Pinpoint the cell where the given text exists, returning its (x, y) midpoint coordinate. 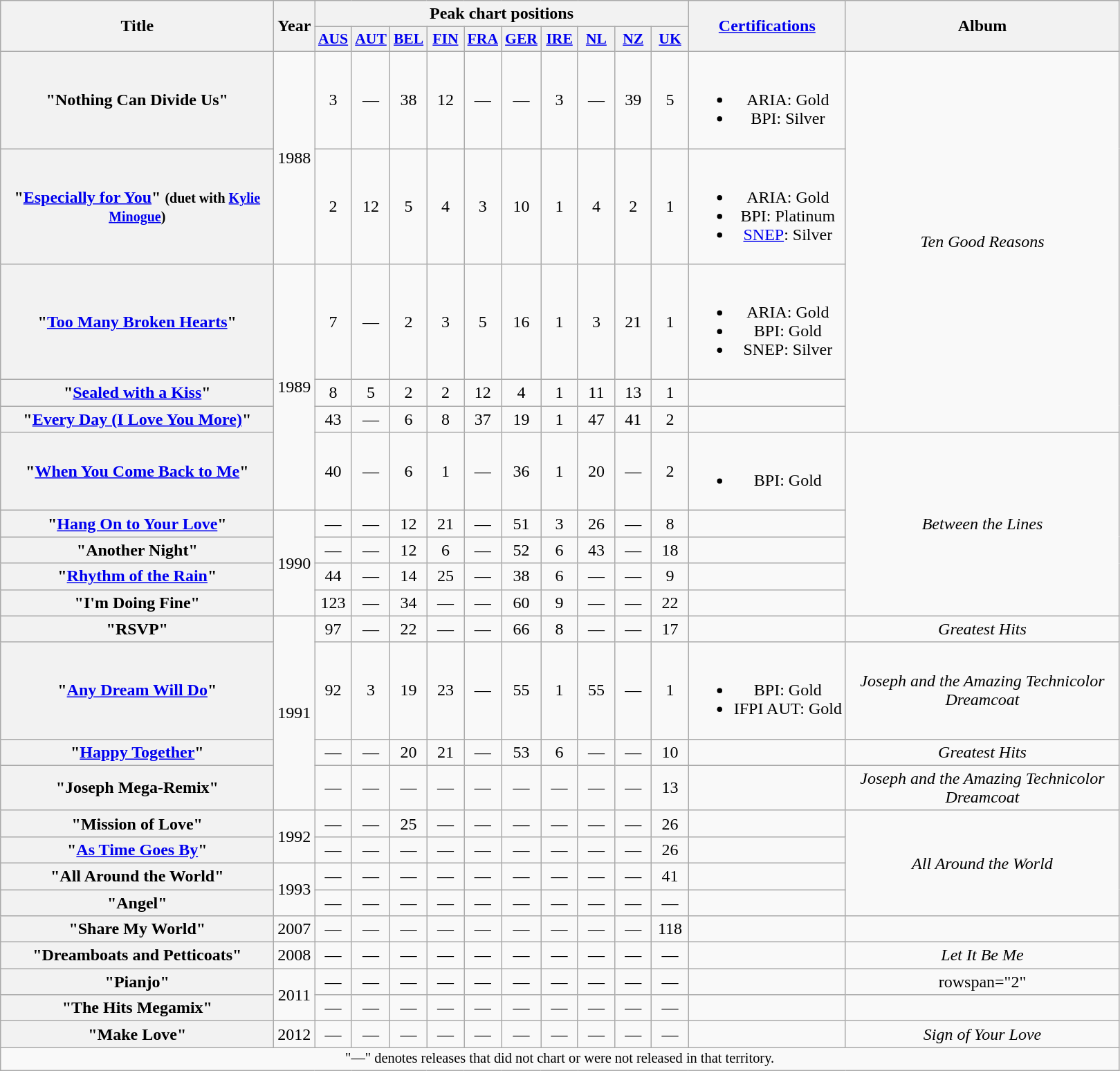
47 (596, 419)
18 (670, 550)
"Mission of Love" (137, 823)
"Rhythm of the Rain" (137, 576)
16 (522, 322)
Album (982, 26)
14 (408, 576)
"Dreamboats and Petticoats" (137, 955)
39 (634, 100)
AUS (333, 39)
"Make Love" (137, 1034)
NZ (634, 39)
"Happy Together" (137, 752)
Title (137, 26)
1992 (295, 836)
All Around the World (982, 863)
"As Time Goes By" (137, 850)
"—" denotes releases that did not chart or were not released in that territory. (560, 1059)
1991 (295, 713)
IRE (559, 39)
2007 (295, 929)
UK (670, 39)
BPI: Gold (766, 472)
Year (295, 26)
Sign of Your Love (982, 1034)
Certifications (766, 26)
"I'm Doing Fine" (137, 603)
"Every Day (I Love You More)" (137, 419)
1993 (295, 889)
2011 (295, 995)
97 (333, 629)
"Angel" (137, 903)
2012 (295, 1034)
Ten Good Reasons (982, 241)
"Joseph Mega-Remix" (137, 787)
36 (522, 472)
Peak chart positions (502, 14)
"All Around the World" (137, 876)
"When You Come Back to Me" (137, 472)
44 (333, 576)
"RSVP" (137, 629)
BEL (408, 39)
11 (596, 393)
66 (522, 629)
FRA (483, 39)
"Share My World" (137, 929)
2008 (295, 955)
"Sealed with a Kiss" (137, 393)
ARIA: GoldBPI: Silver (766, 100)
51 (522, 524)
1990 (295, 563)
92 (333, 690)
"The Hits Megamix" (137, 1008)
40 (333, 472)
"Hang On to Your Love" (137, 524)
FIN (446, 39)
GER (522, 39)
37 (483, 419)
1989 (295, 387)
"Pianjo" (137, 982)
Between the Lines (982, 524)
rowspan="2" (982, 982)
52 (522, 550)
"Any Dream Will Do" (137, 690)
NL (596, 39)
60 (522, 603)
ARIA: GoldBPI: PlatinumSNEP: Silver (766, 206)
BPI: GoldIFPI AUT: Gold (766, 690)
"Nothing Can Divide Us" (137, 100)
AUT (371, 39)
Let It Be Me (982, 955)
118 (670, 929)
7 (333, 322)
123 (333, 603)
34 (408, 603)
"Another Night" (137, 550)
23 (446, 690)
1988 (295, 158)
"Too Many Broken Hearts" (137, 322)
"Especially for You" (duet with Kylie Minogue) (137, 206)
ARIA: GoldBPI: GoldSNEP: Silver (766, 322)
53 (522, 752)
17 (670, 629)
